For the text-containing cell, return its midpoint in (x, y) coordinate format. 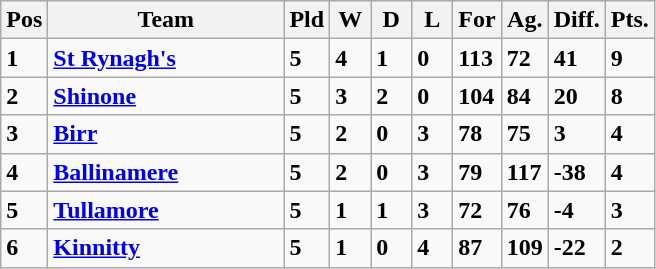
For (477, 20)
-22 (576, 248)
Kinnitty (166, 248)
109 (524, 248)
Diff. (576, 20)
Tullamore (166, 210)
87 (477, 248)
113 (477, 58)
-4 (576, 210)
76 (524, 210)
Pos (24, 20)
Pts. (630, 20)
Team (166, 20)
78 (477, 134)
20 (576, 96)
41 (576, 58)
St Rynagh's (166, 58)
8 (630, 96)
79 (477, 172)
Birr (166, 134)
Ballinamere (166, 172)
W (350, 20)
75 (524, 134)
-38 (576, 172)
Pld (307, 20)
104 (477, 96)
117 (524, 172)
6 (24, 248)
9 (630, 58)
L (432, 20)
D (392, 20)
Ag. (524, 20)
Shinone (166, 96)
84 (524, 96)
